Search for the cell housing the specified text and yield its (X, Y) center coordinate. 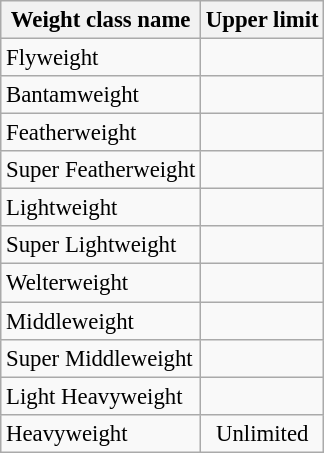
Featherweight (101, 133)
Upper limit (262, 20)
Heavyweight (101, 433)
Light Heavyweight (101, 396)
Super Featherweight (101, 170)
Bantamweight (101, 95)
Super Middleweight (101, 358)
Flyweight (101, 58)
Weight class name (101, 20)
Lightweight (101, 208)
Super Lightweight (101, 245)
Welterweight (101, 283)
Middleweight (101, 321)
Unlimited (262, 433)
